Return the [X, Y] coordinate for the center point of the cell that contains the specified text.  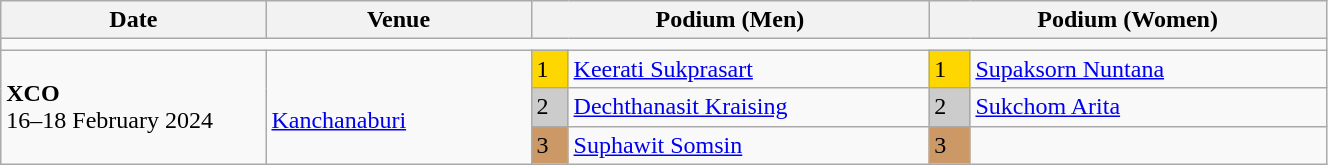
Podium (Women) [1128, 20]
Podium (Men) [730, 20]
Sukchom Arita [1148, 107]
Kanchanaburi [398, 107]
XCO 16–18 February 2024 [134, 107]
Venue [398, 20]
Supaksorn Nuntana [1148, 69]
Dechthanasit Kraising [748, 107]
Date [134, 20]
Suphawit Somsin [748, 145]
Keerati Sukprasart [748, 69]
